Return (X, Y) of the center of cell containing provided text 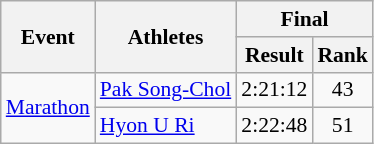
43 (342, 90)
Final (304, 19)
Pak Song-Chol (166, 90)
Marathon (48, 108)
Result (274, 55)
51 (342, 126)
2:21:12 (274, 90)
Event (48, 36)
Hyon U Ri (166, 126)
2:22:48 (274, 126)
Rank (342, 55)
Athletes (166, 36)
